Capture the cell that displays the provided text and extract its [x, y] central coordinate. 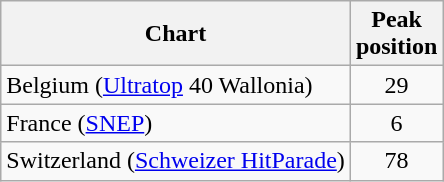
France (SNEP) [176, 123]
Peakposition [396, 34]
29 [396, 85]
Belgium (Ultratop 40 Wallonia) [176, 85]
6 [396, 123]
Chart [176, 34]
78 [396, 161]
Switzerland (Schweizer HitParade) [176, 161]
